Return (X, Y) of the center of cell containing provided text 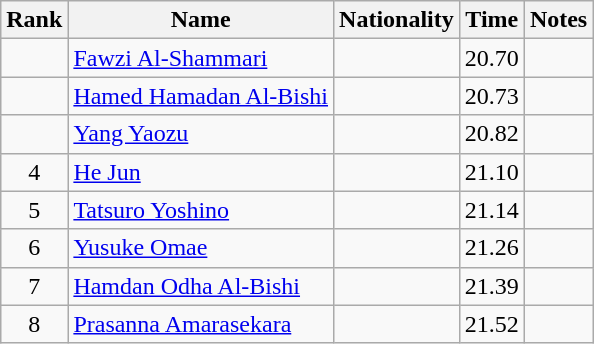
Prasanna Amarasekara (201, 324)
8 (34, 324)
Hamed Hamadan Al-Bishi (201, 96)
Yusuke Omae (201, 248)
20.70 (492, 58)
Fawzi Al-Shammari (201, 58)
4 (34, 172)
20.82 (492, 134)
Name (201, 20)
Hamdan Odha Al-Bishi (201, 286)
7 (34, 286)
Yang Yaozu (201, 134)
5 (34, 210)
20.73 (492, 96)
Nationality (397, 20)
Tatsuro Yoshino (201, 210)
He Jun (201, 172)
21.39 (492, 286)
Notes (558, 20)
21.26 (492, 248)
21.52 (492, 324)
6 (34, 248)
21.10 (492, 172)
Time (492, 20)
21.14 (492, 210)
Rank (34, 20)
